Search for the cell housing the specified text and yield its (x, y) center coordinate. 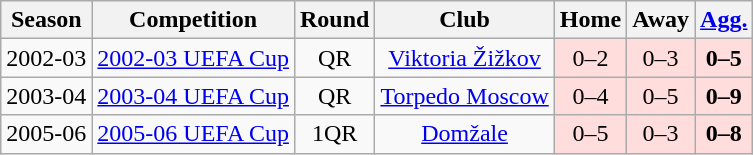
0–4 (590, 96)
Away (661, 20)
2002-03 UEFA Cup (194, 58)
0–9 (724, 96)
2003-04 UEFA Cup (194, 96)
Agg. (724, 20)
2005-06 (46, 134)
Home (590, 20)
Competition (194, 20)
Domžale (464, 134)
2003-04 (46, 96)
Viktoria Žižkov (464, 58)
0–8 (724, 134)
Club (464, 20)
Season (46, 20)
2005-06 UEFA Cup (194, 134)
Torpedo Moscow (464, 96)
0–2 (590, 58)
2002-03 (46, 58)
1QR (334, 134)
Round (334, 20)
